Determine the (x, y) coordinate at the center of the cell enclosing the given text.  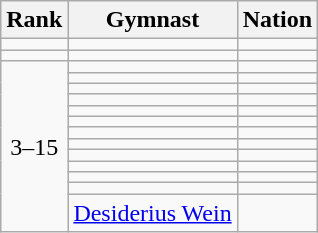
Nation (277, 20)
Gymnast (152, 20)
Rank (34, 20)
Desiderius Wein (152, 213)
3–15 (34, 146)
